Output the (x, y) coordinate of the center of the cell containing the given text.  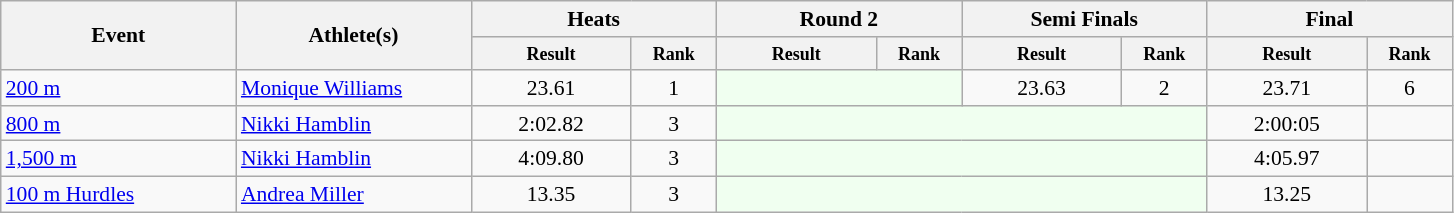
23.63 (1042, 88)
200 m (118, 88)
23.61 (551, 88)
Monique Williams (354, 88)
Athlete(s) (354, 36)
13.25 (1287, 195)
Semi Finals (1084, 19)
13.35 (551, 195)
800 m (118, 124)
6 (1410, 88)
1,500 m (118, 159)
100 m Hurdles (118, 195)
Final (1330, 19)
Round 2 (838, 19)
Andrea Miller (354, 195)
2:00:05 (1287, 124)
4:09.80 (551, 159)
2:02.82 (551, 124)
23.71 (1287, 88)
4:05.97 (1287, 159)
Heats (594, 19)
2 (1164, 88)
Event (118, 36)
1 (674, 88)
